Pinpoint the cell where the given text exists, returning its [X, Y] midpoint coordinate. 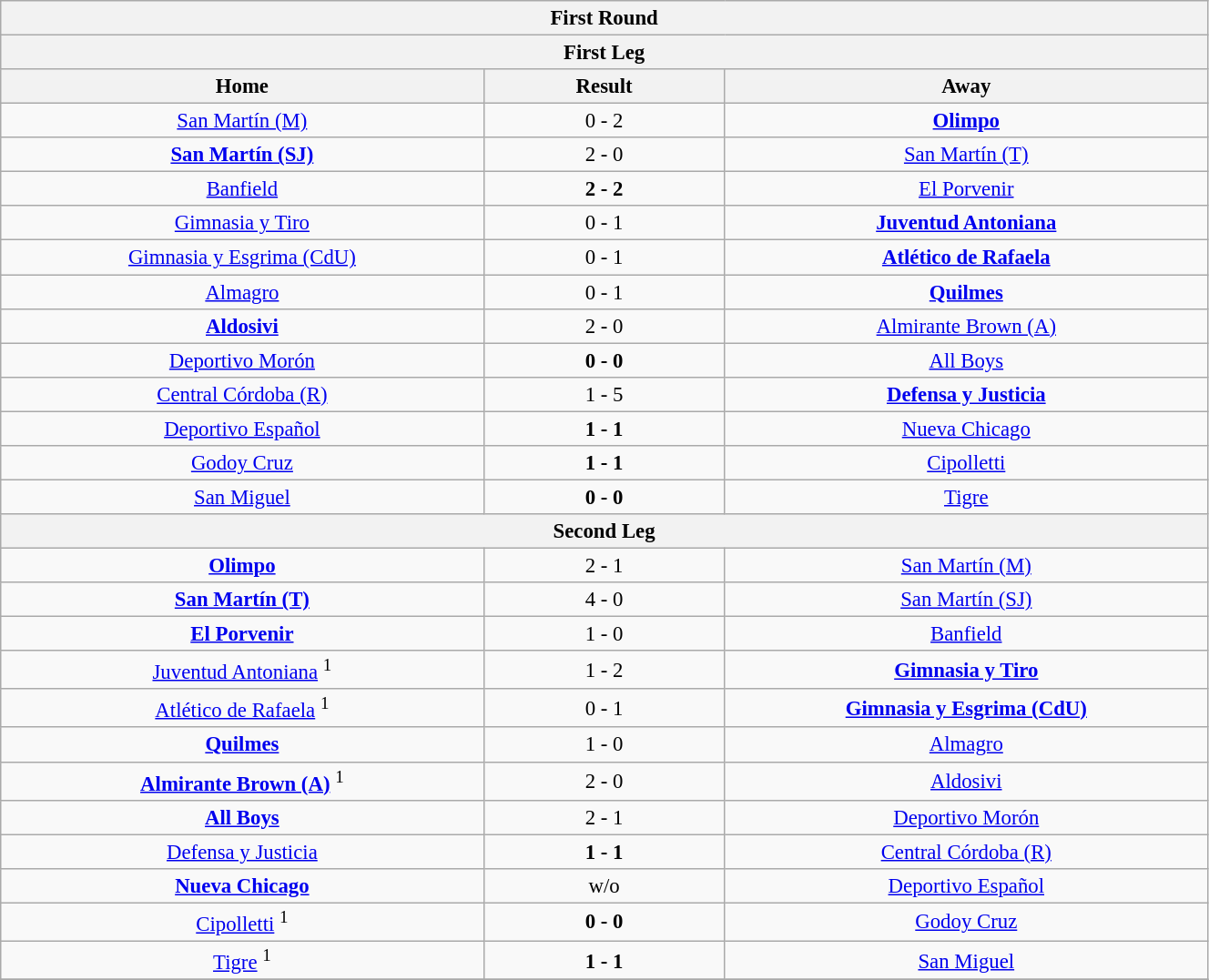
Result [604, 86]
Cipolletti 1 [242, 922]
First Leg [604, 53]
Second Leg [604, 531]
Tigre [966, 497]
Almirante Brown (A) 1 [242, 781]
Away [966, 86]
Atlético de Rafaela 1 [242, 708]
2 - 2 [604, 189]
4 - 0 [604, 600]
Almirante Brown (A) [966, 326]
0 - 2 [604, 121]
Juventud Antoniana 1 [242, 670]
Cipolletti [966, 463]
Atlético de Rafaela [966, 258]
1 - 2 [604, 670]
First Round [604, 18]
Home [242, 86]
Juventud Antoniana [966, 223]
Tigre 1 [242, 960]
1 - 5 [604, 394]
w/o [604, 886]
